For the text-containing cell, return its midpoint in (X, Y) coordinate format. 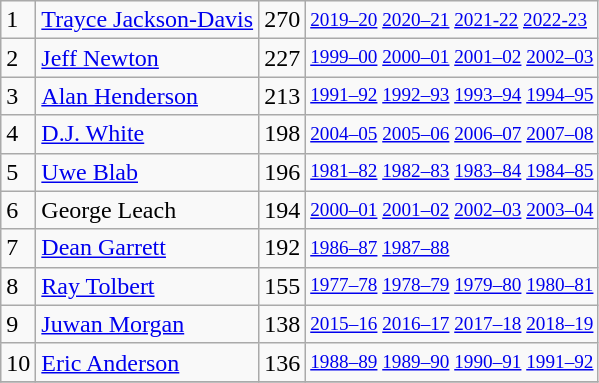
1988–89 1989–90 1990–91 1991–92 (452, 362)
Alan Henderson (148, 96)
5 (18, 172)
Dean Garrett (148, 248)
4 (18, 134)
Uwe Blab (148, 172)
270 (282, 20)
1986–87 1987–88 (452, 248)
2015–16 2016–17 2017–18 2018–19 (452, 324)
227 (282, 58)
194 (282, 210)
8 (18, 286)
136 (282, 362)
1 (18, 20)
1977–78 1978–79 1979–80 1980–81 (452, 286)
6 (18, 210)
Ray Tolbert (148, 286)
1991–92 1992–93 1993–94 1994–95 (452, 96)
7 (18, 248)
3 (18, 96)
2000–01 2001–02 2002–03 2003–04 (452, 210)
10 (18, 362)
D.J. White (148, 134)
192 (282, 248)
9 (18, 324)
155 (282, 286)
Juwan Morgan (148, 324)
1981–82 1982–83 1983–84 1984–85 (452, 172)
138 (282, 324)
2019–20 2020–21 2021-22 2022-23 (452, 20)
196 (282, 172)
213 (282, 96)
2004–05 2005–06 2006–07 2007–08 (452, 134)
Eric Anderson (148, 362)
George Leach (148, 210)
2 (18, 58)
Trayce Jackson-Davis (148, 20)
Jeff Newton (148, 58)
1999–00 2000–01 2001–02 2002–03 (452, 58)
198 (282, 134)
